From the cell containing the given text, extract its center point as [X, Y] coordinate. 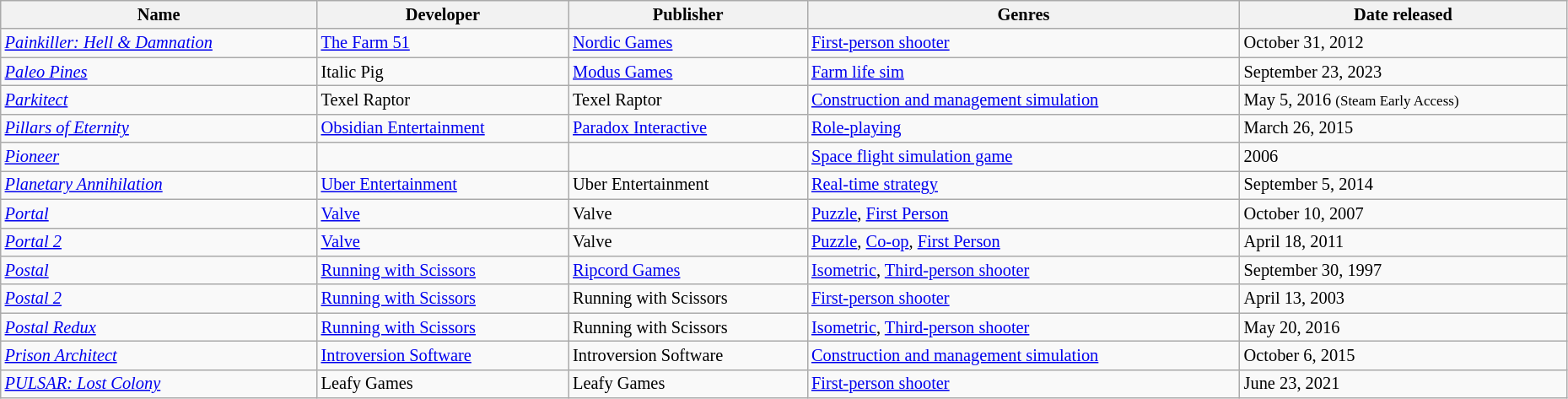
Paleo Pines [159, 72]
Postal Redux [159, 327]
Name [159, 14]
2006 [1404, 157]
Ripcord Games [688, 270]
Parkitect [159, 100]
Date released [1404, 14]
Farm life sim [1024, 72]
September 30, 1997 [1404, 270]
Pillars of Eternity [159, 128]
Italic Pig [444, 72]
April 13, 2003 [1404, 299]
Nordic Games [688, 43]
Puzzle, First Person [1024, 213]
Postal [159, 270]
Planetary Annihilation [159, 185]
September 23, 2023 [1404, 72]
Puzzle, Co-op, First Person [1024, 242]
September 5, 2014 [1404, 185]
Obsidian Entertainment [444, 128]
PULSAR: Lost Colony [159, 384]
Developer [444, 14]
Modus Games [688, 72]
Pioneer [159, 157]
Portal 2 [159, 242]
April 18, 2011 [1404, 242]
October 6, 2015 [1404, 355]
June 23, 2021 [1404, 384]
May 20, 2016 [1404, 327]
Painkiller: Hell & Damnation [159, 43]
May 5, 2016 (Steam Early Access) [1404, 100]
October 31, 2012 [1404, 43]
Postal 2 [159, 299]
Portal [159, 213]
Prison Architect [159, 355]
The Farm 51 [444, 43]
Publisher [688, 14]
March 26, 2015 [1404, 128]
Role-playing [1024, 128]
October 10, 2007 [1404, 213]
Real-time strategy [1024, 185]
Genres [1024, 14]
Space flight simulation game [1024, 157]
Paradox Interactive [688, 128]
